Return the [x, y] coordinate for the center point of the cell that contains the specified text.  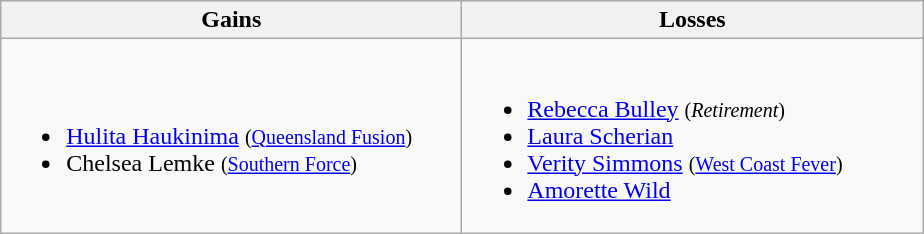
Hulita Haukinima (Queensland Fusion)Chelsea Lemke (Southern Force) [232, 136]
Gains [232, 20]
Rebecca Bulley (Retirement)Laura ScherianVerity Simmons (West Coast Fever)Amorette Wild [692, 136]
Losses [692, 20]
